Locate the cell with the specified text and output its (X, Y) center coordinate. 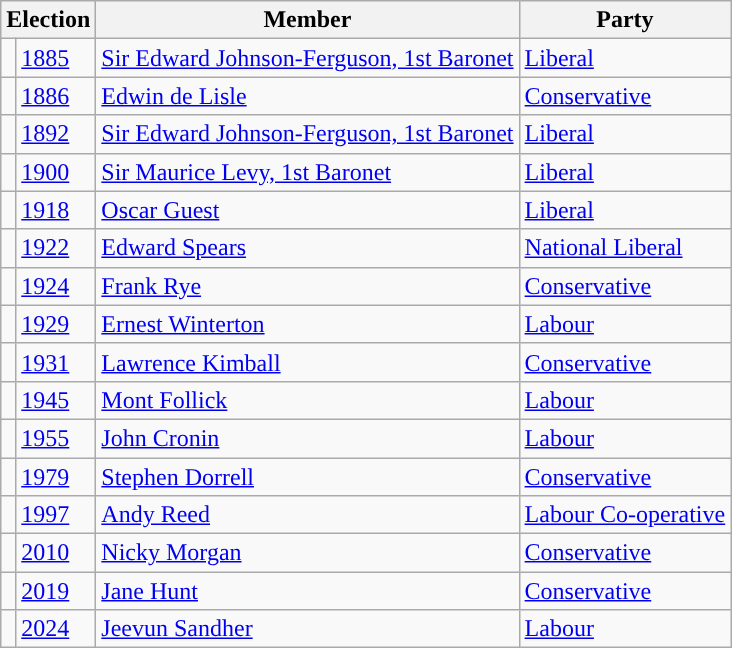
1945 (56, 400)
Jane Hunt (308, 591)
1886 (56, 96)
Party (625, 20)
National Liberal (625, 248)
1931 (56, 362)
Member (308, 20)
1955 (56, 438)
Edward Spears (308, 248)
Ernest Winterton (308, 324)
Oscar Guest (308, 210)
1979 (56, 477)
1997 (56, 515)
Lawrence Kimball (308, 362)
2019 (56, 591)
Nicky Morgan (308, 553)
2010 (56, 553)
2024 (56, 629)
John Cronin (308, 438)
Election (48, 20)
Sir Maurice Levy, 1st Baronet (308, 172)
Stephen Dorrell (308, 477)
1918 (56, 210)
Andy Reed (308, 515)
1885 (56, 58)
1929 (56, 324)
Labour Co-operative (625, 515)
Jeevun Sandher (308, 629)
Mont Follick (308, 400)
Edwin de Lisle (308, 96)
Frank Rye (308, 286)
1922 (56, 248)
1900 (56, 172)
1892 (56, 134)
1924 (56, 286)
